Search for the cell housing the specified text and yield its [X, Y] center coordinate. 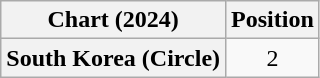
South Korea (Circle) [114, 58]
Position [273, 20]
Chart (2024) [114, 20]
2 [273, 58]
